Pinpoint the cell where the given text exists, returning its [x, y] midpoint coordinate. 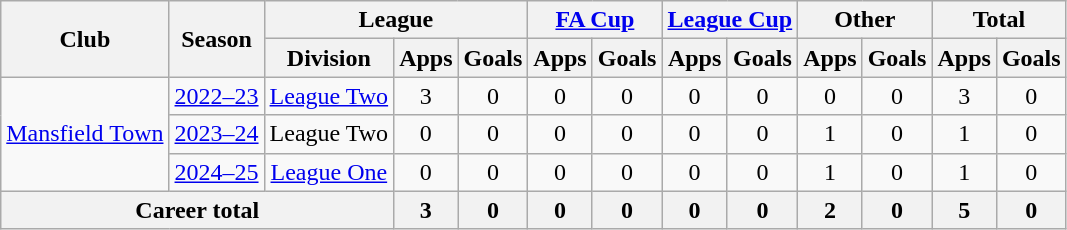
2024–25 [216, 172]
2023–24 [216, 134]
2022–23 [216, 96]
Career total [198, 210]
5 [964, 210]
Other [865, 20]
FA Cup [595, 20]
Division [329, 58]
League One [329, 172]
Club [85, 39]
League Cup [730, 20]
2 [830, 210]
Total [999, 20]
Mansfield Town [85, 134]
League [396, 20]
Season [216, 39]
